Search for the cell housing the specified text and yield its (X, Y) center coordinate. 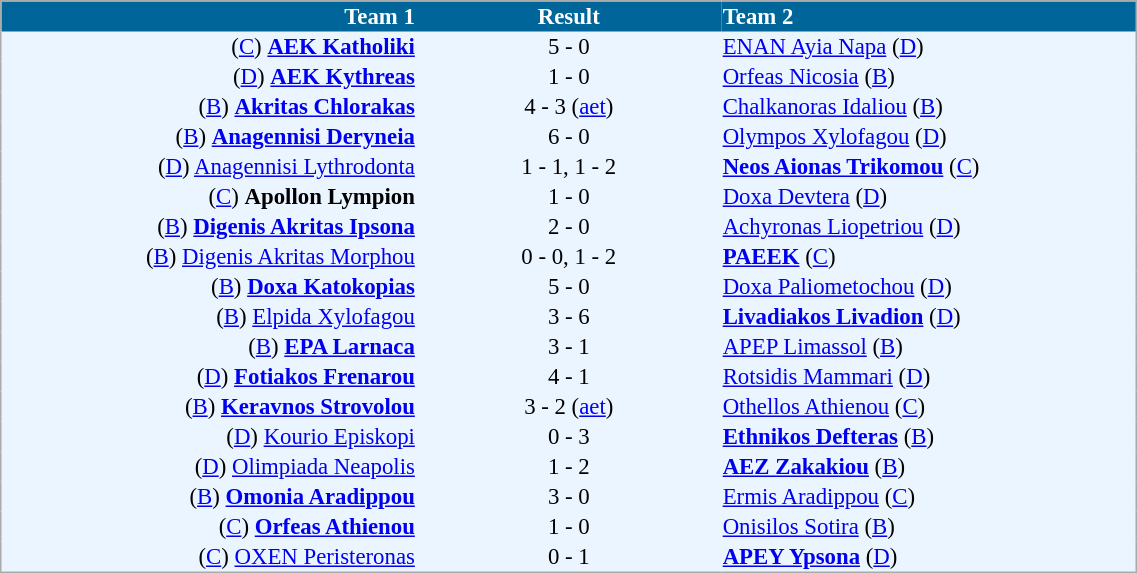
Othellos Athienou (C) (929, 407)
0 - 3 (568, 437)
(C) Orfeas Athienou (209, 527)
0 - 1 (568, 557)
(C) AEK Katholiki (209, 47)
(C) OXEN Peristeronas (209, 557)
Rotsidis Mammari (D) (929, 377)
AEZ Zakakiou (B) (929, 467)
(D) AEK Kythreas (209, 77)
Olympos Xylofagou (D) (929, 137)
(B) Omonia Aradippou (209, 497)
(B) Anagennisi Deryneia (209, 137)
(D) Anagennisi Lythrodonta (209, 167)
APEP Limassol (B) (929, 347)
APEY Ypsona (D) (929, 557)
4 - 3 (aet) (568, 107)
Doxa Devtera (D) (929, 197)
ENAN Ayia Napa (D) (929, 47)
4 - 1 (568, 377)
(D) Olimpiada Neapolis (209, 467)
(B) EPA Larnaca (209, 347)
Livadiakos Livadion (D) (929, 317)
(D) Kourio Episkopi (209, 437)
1 - 2 (568, 467)
Ethnikos Defteras (B) (929, 437)
(B) Digenis Akritas Ipsona (209, 227)
(C) Apollon Lympion (209, 197)
Achyronas Liopetriou (D) (929, 227)
Orfeas Nicosia (B) (929, 77)
Doxa Paliometochou (D) (929, 287)
(B) Elpida Xylofagou (209, 317)
(B) Keravnos Strovolou (209, 407)
(B) Doxa Katokopias (209, 287)
2 - 0 (568, 227)
6 - 0 (568, 137)
Team 1 (209, 16)
Team 2 (929, 16)
Onisilos Sotira (B) (929, 527)
3 - 2 (aet) (568, 407)
Ermis Aradippou (C) (929, 497)
PAEEK (C) (929, 257)
Result (568, 16)
(D) Fotiakos Frenarou (209, 377)
(B) Digenis Akritas Morphou (209, 257)
1 - 1, 1 - 2 (568, 167)
3 - 1 (568, 347)
0 - 0, 1 - 2 (568, 257)
Neos Aionas Trikomou (C) (929, 167)
(B) Akritas Chlorakas (209, 107)
Chalkanoras Idaliou (B) (929, 107)
3 - 0 (568, 497)
3 - 6 (568, 317)
